Return the (x, y) coordinate for the center point of the cell that contains the specified text.  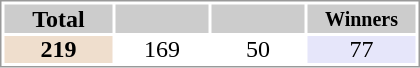
77 (362, 50)
169 (162, 50)
219 (58, 50)
Total (58, 18)
Winners (362, 18)
50 (258, 50)
